From the cell containing the given text, extract its center point as (X, Y) coordinate. 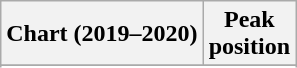
Chart (2019–2020) (102, 34)
Peakposition (249, 34)
